Search for the cell housing the specified text and yield its (x, y) center coordinate. 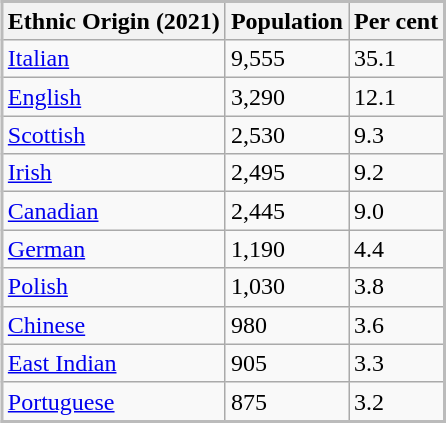
Portuguese (114, 402)
1,030 (286, 287)
East Indian (114, 363)
35.1 (396, 59)
Italian (114, 59)
2,495 (286, 173)
2,445 (286, 211)
3.3 (396, 363)
Polish (114, 287)
Ethnic Origin (2021) (114, 20)
9,555 (286, 59)
German (114, 249)
9.0 (396, 211)
Scottish (114, 135)
9.3 (396, 135)
875 (286, 402)
1,190 (286, 249)
12.1 (396, 97)
2,530 (286, 135)
Chinese (114, 325)
980 (286, 325)
9.2 (396, 173)
Canadian (114, 211)
Population (286, 20)
Irish (114, 173)
English (114, 97)
4.4 (396, 249)
3.8 (396, 287)
905 (286, 363)
Per cent (396, 20)
3,290 (286, 97)
3.6 (396, 325)
3.2 (396, 402)
